Pinpoint the cell where the given text exists, returning its (X, Y) midpoint coordinate. 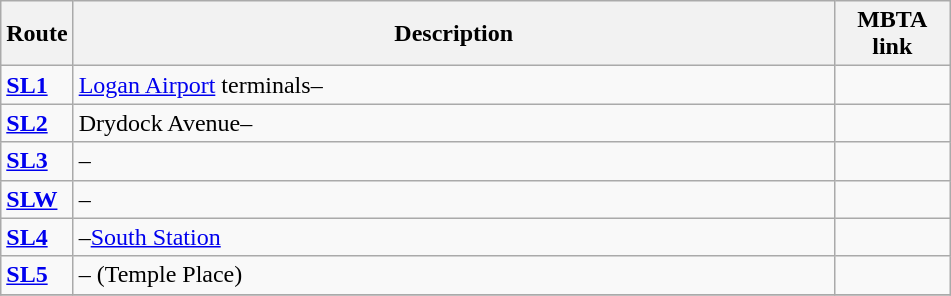
– (Temple Place) (454, 275)
SL2 (37, 123)
SLW (37, 199)
Route (37, 34)
Description (454, 34)
MBTA link (892, 34)
Logan Airport terminals– (454, 85)
SL5 (37, 275)
SL1 (37, 85)
SL4 (37, 237)
SL3 (37, 161)
Drydock Avenue– (454, 123)
–South Station (454, 237)
